Search for the cell housing the specified text and yield its (X, Y) center coordinate. 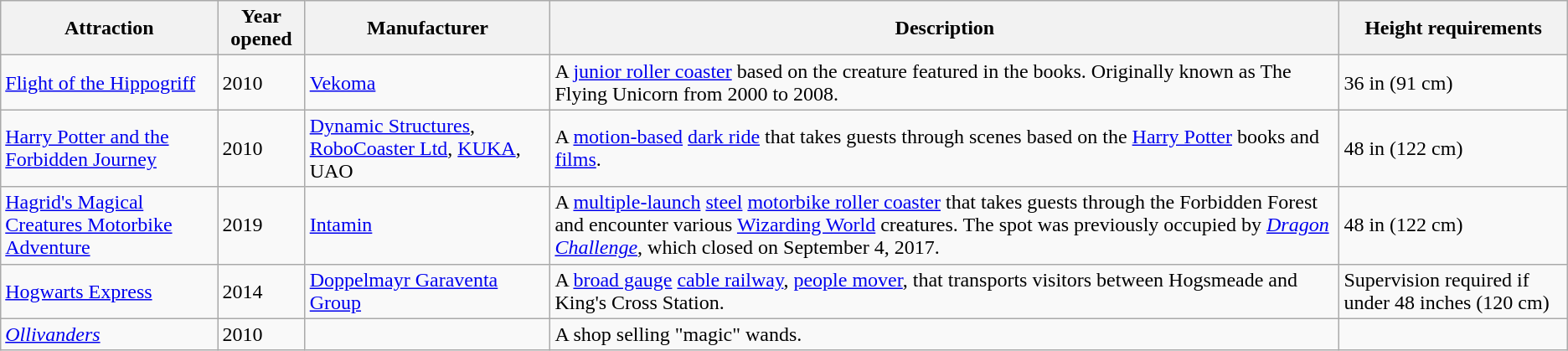
A junior roller coaster based on the creature featured in the books. Originally known as The Flying Unicorn from 2000 to 2008. (945, 82)
Hagrid's Magical Creatures Motorbike Adventure (109, 225)
A broad gauge cable railway, people mover, that transports visitors between Hogsmeade and King's Cross Station. (945, 292)
Dynamic Structures, RoboCoaster Ltd, KUKA, UAO (427, 148)
Height requirements (1453, 28)
Harry Potter and the Forbidden Journey (109, 148)
Doppelmayr Garaventa Group (427, 292)
A motion-based dark ride that takes guests through scenes based on the Harry Potter books and films. (945, 148)
2019 (261, 225)
Flight of the Hippogriff (109, 82)
Ollivanders (109, 334)
Supervision required if under 48 inches (120 cm) (1453, 292)
2014 (261, 292)
Manufacturer (427, 28)
A shop selling "magic" wands. (945, 334)
Vekoma (427, 82)
Hogwarts Express (109, 292)
Year opened (261, 28)
36 in (91 cm) (1453, 82)
Attraction (109, 28)
Description (945, 28)
Intamin (427, 225)
